Pinpoint the cell where the given text exists, returning its (x, y) midpoint coordinate. 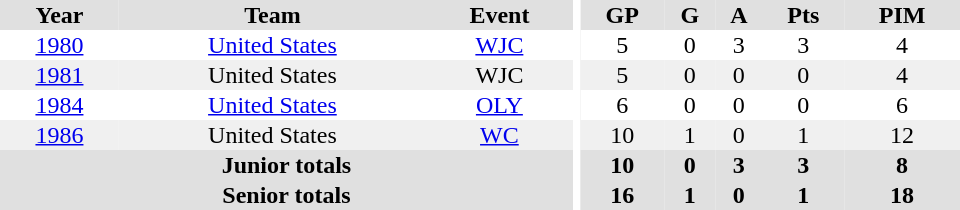
1986 (60, 135)
1984 (60, 105)
WC (500, 135)
1980 (60, 45)
PIM (902, 15)
Event (500, 15)
Junior totals (286, 165)
18 (902, 195)
1981 (60, 75)
A (738, 15)
OLY (500, 105)
Year (60, 15)
G (690, 15)
16 (622, 195)
Pts (804, 15)
12 (902, 135)
8 (902, 165)
Team (272, 15)
Senior totals (286, 195)
GP (622, 15)
